Capture the cell that displays the provided text and extract its [x, y] central coordinate. 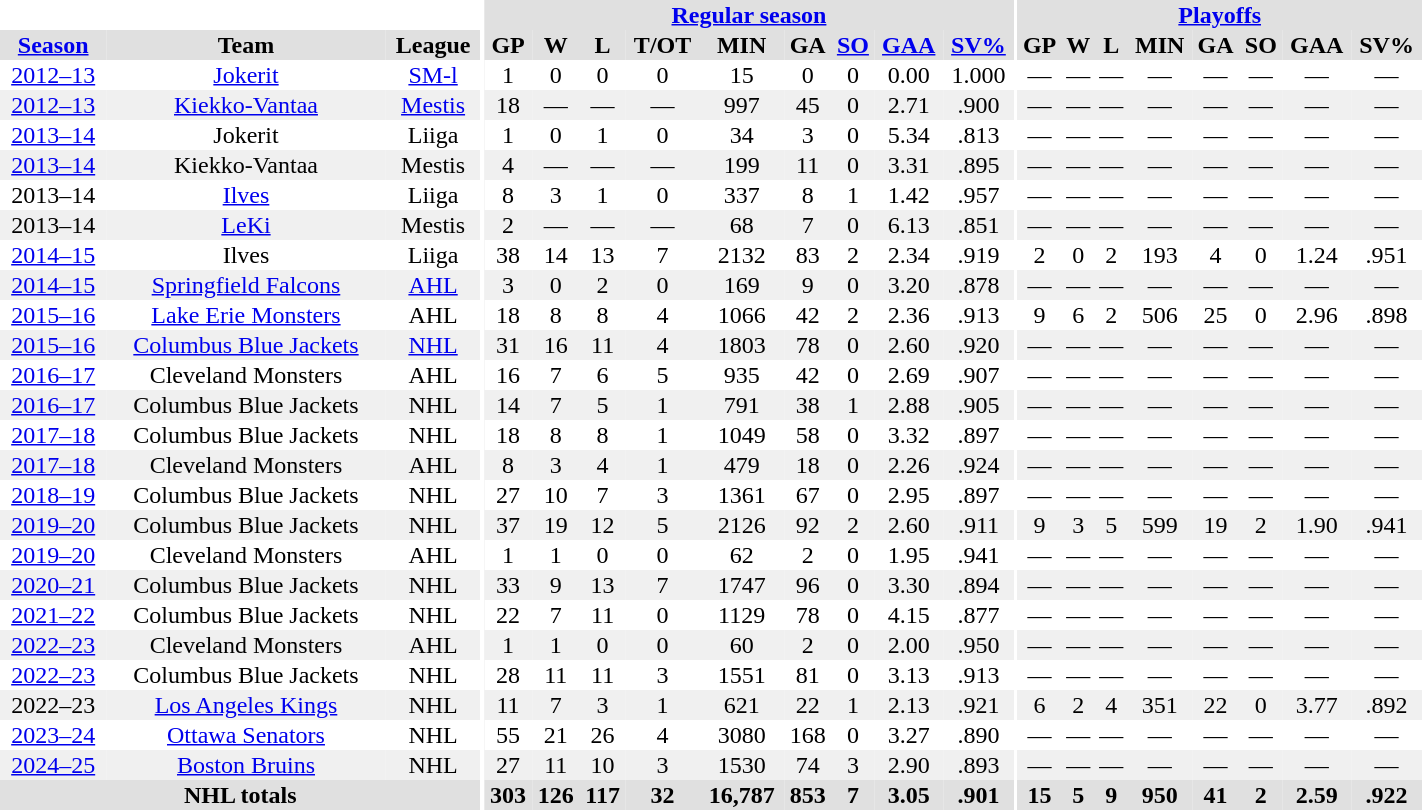
3.30 [908, 585]
.894 [978, 585]
.907 [978, 375]
5.34 [908, 135]
.905 [978, 405]
Team [246, 45]
2.36 [908, 315]
.922 [1386, 795]
LeKi [246, 225]
28 [508, 675]
2.88 [908, 405]
.924 [978, 465]
67 [808, 495]
791 [741, 405]
.900 [978, 105]
Season [53, 45]
32 [663, 795]
League [434, 45]
2.13 [908, 705]
2.71 [908, 105]
506 [1160, 315]
.878 [978, 285]
3080 [741, 735]
.919 [978, 255]
2.95 [908, 495]
621 [741, 705]
55 [508, 735]
1129 [741, 615]
479 [741, 465]
31 [508, 345]
599 [1160, 525]
12 [603, 525]
3.27 [908, 735]
3.77 [1316, 705]
33 [508, 585]
0.00 [908, 75]
1.95 [908, 555]
950 [1160, 795]
.901 [978, 795]
45 [808, 105]
92 [808, 525]
T/OT [663, 45]
34 [741, 135]
853 [808, 795]
Ottawa Senators [246, 735]
2023–24 [53, 735]
74 [808, 765]
41 [1216, 795]
303 [508, 795]
1361 [741, 495]
21 [556, 735]
Los Angeles Kings [246, 705]
117 [603, 795]
2.96 [1316, 315]
.893 [978, 765]
Regular season [749, 15]
193 [1160, 255]
1.42 [908, 195]
68 [741, 225]
1551 [741, 675]
SM-l [434, 75]
3.20 [908, 285]
351 [1160, 705]
1.24 [1316, 255]
.895 [978, 165]
26 [603, 735]
NHL totals [240, 795]
2024–25 [53, 765]
25 [1216, 315]
.892 [1386, 705]
1.000 [978, 75]
3.32 [908, 435]
2132 [741, 255]
62 [741, 555]
935 [741, 375]
.851 [978, 225]
.813 [978, 135]
2.69 [908, 375]
2.00 [908, 645]
Playoffs [1220, 15]
6.13 [908, 225]
1803 [741, 345]
2018–19 [53, 495]
.911 [978, 525]
1049 [741, 435]
169 [741, 285]
168 [808, 735]
.898 [1386, 315]
Boston Bruins [246, 765]
37 [508, 525]
.921 [978, 705]
3.05 [908, 795]
.920 [978, 345]
2.90 [908, 765]
3.13 [908, 675]
2.26 [908, 465]
2020–21 [53, 585]
3.31 [908, 165]
83 [808, 255]
1.90 [1316, 525]
.951 [1386, 255]
60 [741, 645]
1066 [741, 315]
81 [808, 675]
4.15 [908, 615]
126 [556, 795]
Lake Erie Monsters [246, 315]
199 [741, 165]
.877 [978, 615]
1530 [741, 765]
2126 [741, 525]
Springfield Falcons [246, 285]
997 [741, 105]
16,787 [741, 795]
.890 [978, 735]
337 [741, 195]
.957 [978, 195]
2.59 [1316, 795]
1747 [741, 585]
96 [808, 585]
2.34 [908, 255]
.950 [978, 645]
2021–22 [53, 615]
58 [808, 435]
